Scan for the cell matching the given text and deliver its [x, y] coordinate at center. 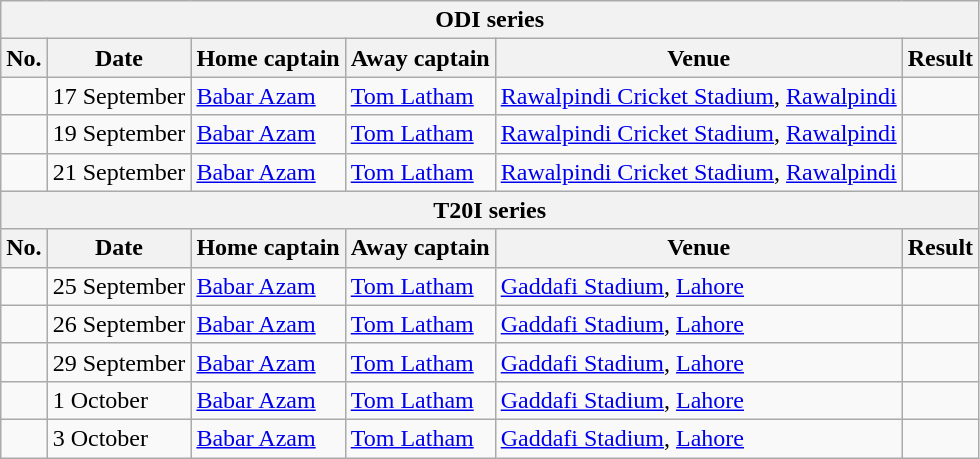
3 October [119, 438]
19 September [119, 134]
29 September [119, 362]
T20I series [490, 210]
26 September [119, 324]
1 October [119, 400]
17 September [119, 96]
ODI series [490, 20]
25 September [119, 286]
21 September [119, 172]
